For the text-containing cell, return its midpoint in [x, y] coordinate format. 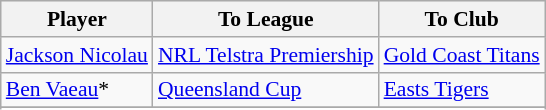
To League [266, 19]
Jackson Nicolau [77, 55]
NRL Telstra Premiership [266, 55]
Player [77, 19]
Queensland Cup [266, 90]
Ben Vaeau* [77, 90]
Gold Coast Titans [462, 55]
Easts Tigers [462, 90]
To Club [462, 19]
